Identify which cell holds the provided text, then report its [X, Y] central coordinate. 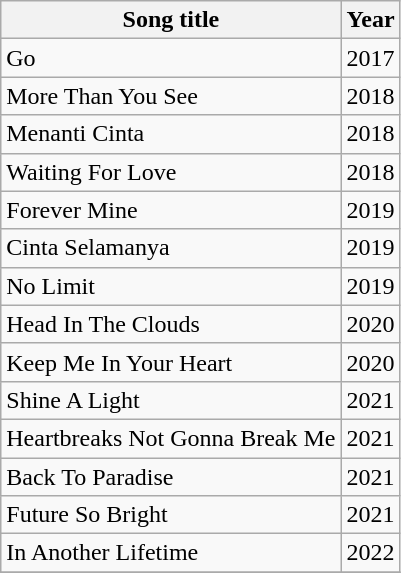
In Another Lifetime [171, 553]
2022 [370, 553]
2017 [370, 58]
Head In The Clouds [171, 324]
Year [370, 20]
Song title [171, 20]
More Than You See [171, 96]
Cinta Selamanya [171, 248]
Waiting For Love [171, 172]
Keep Me In Your Heart [171, 362]
Heartbreaks Not Gonna Break Me [171, 438]
Back To Paradise [171, 477]
Shine A Light [171, 400]
Future So Bright [171, 515]
Forever Mine [171, 210]
No Limit [171, 286]
Menanti Cinta [171, 134]
Go [171, 58]
